Extract the [X, Y] coordinate from the center of the cell holding the provided text.  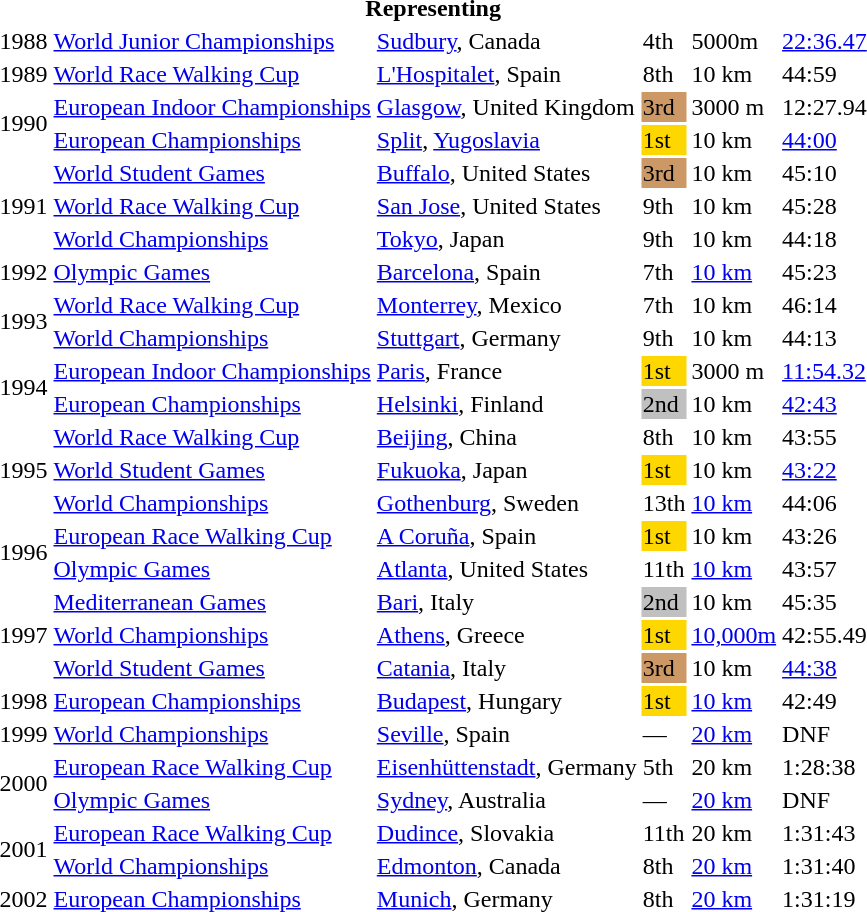
Fukuoka, Japan [506, 470]
Eisenhüttenstadt, Germany [506, 767]
Glasgow, United Kingdom [506, 107]
Paris, France [506, 371]
Gothenburg, Sweden [506, 503]
L'Hospitalet, Spain [506, 74]
Atlanta, United States [506, 569]
4th [664, 41]
5th [664, 767]
Bari, Italy [506, 602]
10,000m [734, 635]
Sydney, Australia [506, 800]
Budapest, Hungary [506, 701]
Split, Yugoslavia [506, 140]
Athens, Greece [506, 635]
Seville, Spain [506, 734]
Buffalo, United States [506, 173]
5000m [734, 41]
Beijing, China [506, 437]
Helsinki, Finland [506, 404]
Sudbury, Canada [506, 41]
Stuttgart, Germany [506, 338]
Monterrey, Mexico [506, 305]
Barcelona, Spain [506, 272]
Edmonton, Canada [506, 866]
13th [664, 503]
Tokyo, Japan [506, 239]
Dudince, Slovakia [506, 833]
A Coruña, Spain [506, 536]
Mediterranean Games [212, 602]
World Junior Championships [212, 41]
Catania, Italy [506, 668]
San Jose, United States [506, 206]
